Capture the cell that displays the provided text and extract its (x, y) central coordinate. 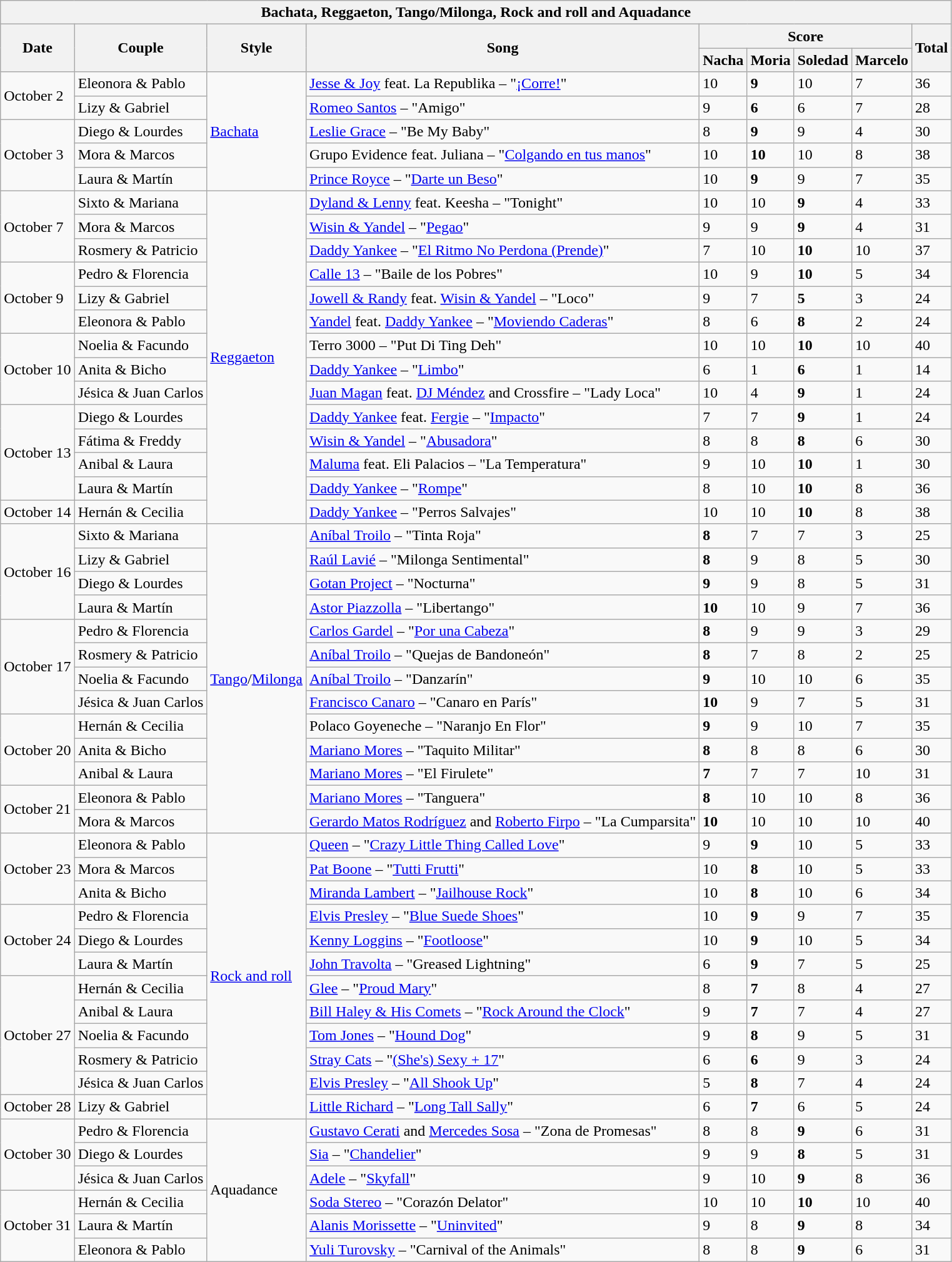
Yuli Turovsky – "Carnival of the Animals" (503, 1249)
Glee – "Proud Mary" (503, 988)
Adele – "Skyfall" (503, 1178)
29 (932, 631)
Daddy Yankee – "El Ritmo No Perdona (Prende)" (503, 250)
October 9 (38, 298)
Terro 3000 – "Put Di Ting Deh" (503, 346)
Astor Piazzolla – "Libertango" (503, 607)
Kenny Loggins – "Footloose" (503, 940)
Prince Royce – "Darte un Beso" (503, 179)
Bachata (256, 131)
Daddy Yankee – "Perros Salvajes" (503, 512)
October 21 (38, 809)
Sia – "Chandelier" (503, 1154)
37 (932, 250)
Nacha (723, 60)
Elvis Presley – "Blue Suede Shoes" (503, 916)
Calle 13 – "Baile de los Pobres" (503, 274)
Mariano Mores – "El Firulete" (503, 774)
Daddy Yankee feat. Fergie – "Impacto" (503, 417)
Aquadance (256, 1190)
October 14 (38, 512)
Aníbal Troilo – "Tinta Roja" (503, 536)
Reggaeton (256, 358)
Jowell & Randy feat. Wisin & Yandel – "Loco" (503, 298)
October 7 (38, 226)
October 27 (38, 1035)
October 24 (38, 940)
Style (256, 48)
Mariano Mores – "Tanguera" (503, 798)
Aníbal Troilo – "Danzarín" (503, 678)
October 23 (38, 869)
Alanis Morissette – "Uninvited" (503, 1226)
Yandel feat. Daddy Yankee – "Moviendo Caderas" (503, 322)
October 10 (38, 369)
October 28 (38, 1107)
October 2 (38, 96)
Queen – "Crazy Little Thing Called Love" (503, 845)
Daddy Yankee – "Rompe" (503, 488)
Polaco Goyeneche – "Naranjo En Flor" (503, 726)
Bill Haley & His Comets – "Rock Around the Clock" (503, 1011)
Tom Jones – "Hound Dog" (503, 1035)
October 20 (38, 750)
Rock and roll (256, 976)
Wisin & Yandel – "Pegao" (503, 226)
Couple (141, 48)
Gotan Project – "Nocturna" (503, 583)
Mariano Mores – "Taquito Militar" (503, 750)
October 30 (38, 1154)
Tango/Milonga (256, 679)
Pat Boone – "Tutti Frutti" (503, 869)
Score (806, 36)
Song (503, 48)
Soda Stereo – "Corazón Delator" (503, 1202)
Juan Magan feat. DJ Méndez and Crossfire – "Lady Loca" (503, 393)
Wisin & Yandel – "Abusadora" (503, 441)
Maluma feat. Eli Palacios – "La Temperatura" (503, 464)
Francisco Canaro – "Canaro en París" (503, 703)
October 16 (38, 571)
Total (932, 48)
Fátima & Freddy (141, 441)
Jesse & Joy feat. La Republika – "¡Corre!" (503, 84)
Raúl Lavié – "Milonga Sentimental" (503, 559)
Romeo Santos – "Amigo" (503, 108)
Miranda Lambert – "Jailhouse Rock" (503, 893)
October 17 (38, 666)
Grupo Evidence feat. Juliana – "Colgando en tus manos" (503, 155)
Bachata, Reggaeton, Tango/Milonga, Rock and roll and Aquadance (476, 13)
Daddy Yankee – "Limbo" (503, 369)
Aníbal Troilo – "Quejas de Bandoneón" (503, 654)
Carlos Gardel – "Por una Cabeza" (503, 631)
Date (38, 48)
14 (932, 369)
Dyland & Lenny feat. Keesha – "Tonight" (503, 203)
Gustavo Cerati and Mercedes Sosa – "Zona de Promesas" (503, 1131)
October 3 (38, 155)
Moria (770, 60)
Little Richard – "Long Tall Sally" (503, 1107)
John Travolta – "Greased Lightning" (503, 964)
28 (932, 108)
Elvis Presley – "All Shook Up" (503, 1083)
Marcelo (882, 60)
October 13 (38, 453)
Stray Cats – "(She's) Sexy + 17" (503, 1059)
Leslie Grace – "Be My Baby" (503, 131)
October 31 (38, 1226)
Soledad (823, 60)
Gerardo Matos Rodríguez and Roberto Firpo – "La Cumparsita" (503, 821)
